Locate the cell with the specified text and output its (X, Y) center coordinate. 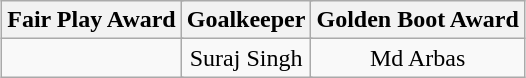
Suraj Singh (246, 58)
Goalkeeper (246, 20)
Fair Play Award (92, 20)
Golden Boot Award (418, 20)
Md Arbas (418, 58)
